Find where the given text appears and provide that cell's center as [X, Y] coordinate. 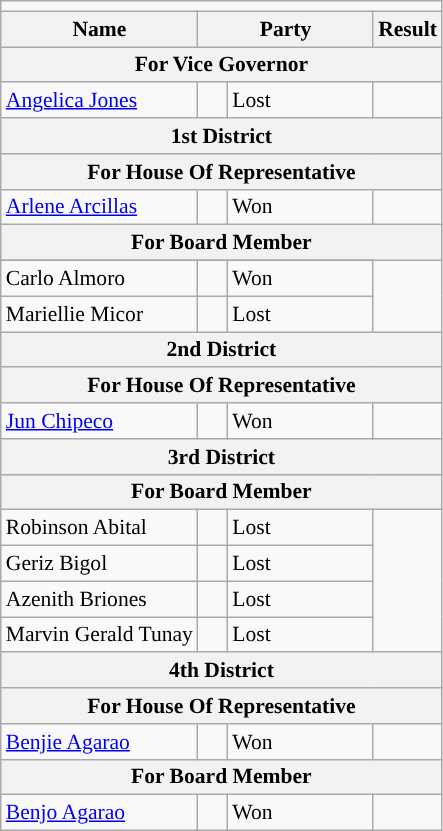
Angelica Jones [100, 101]
Mariellie Micor [100, 314]
Carlo Almoro [100, 279]
For Vice Governor [222, 65]
Jun Chipeco [100, 421]
Result [408, 29]
Robinson Abital [100, 528]
Benjo Agarao [100, 813]
Arlene Arcillas [100, 207]
Marvin Gerald Tunay [100, 635]
4th District [222, 671]
Geriz Bigol [100, 564]
Party [286, 29]
Benjie Agarao [100, 742]
Azenith Briones [100, 599]
1st District [222, 136]
3rd District [222, 457]
Name [100, 29]
2nd District [222, 350]
